From the cell containing the given text, extract its center point as (x, y) coordinate. 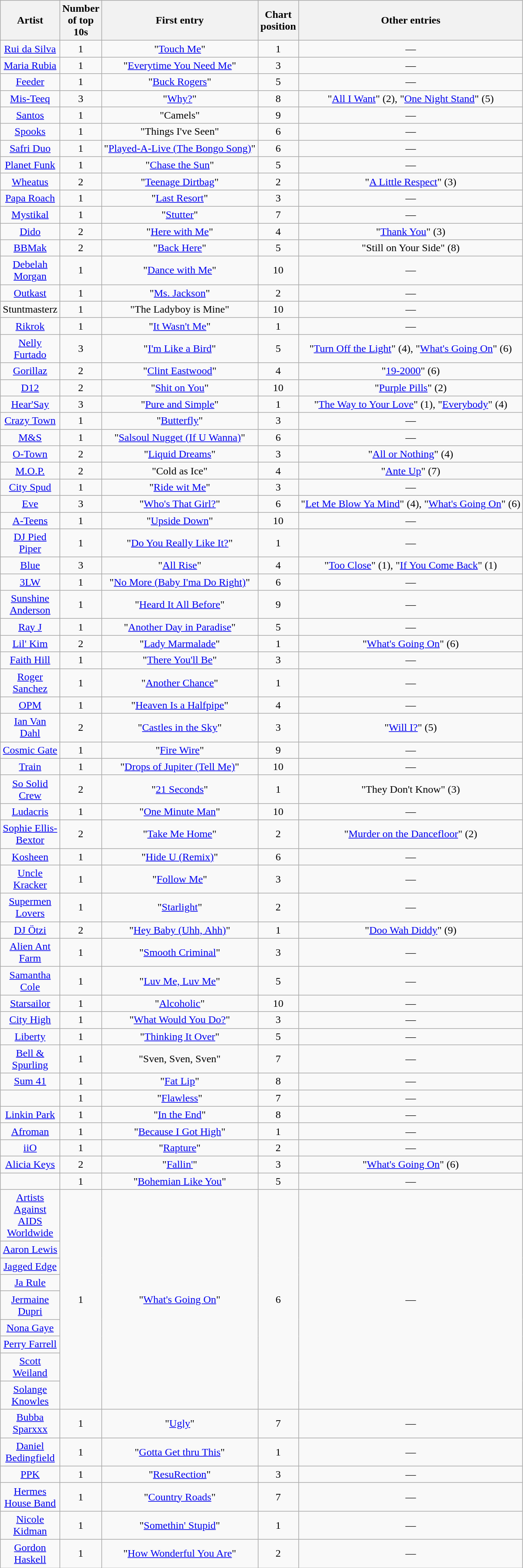
"A Little Respect" (3) (411, 181)
"Drops of Jupiter (Tell Me)" (180, 767)
Other entries (411, 20)
Mis-Teeq (30, 99)
PPK (30, 1474)
"Butterfly" (180, 421)
Maria Rubia (30, 65)
Hear'Say (30, 404)
"19-2000" (6) (411, 371)
"In the End" (180, 1115)
Uncle Kracker (30, 879)
BBMak (30, 248)
"Luv Me, Luv Me" (180, 981)
"Will I?" (5) (411, 727)
"It Wasn't Me" (180, 326)
A-Teens (30, 520)
Solange Knowles (30, 1395)
"Because I Got High" (180, 1131)
"Chase the Sun" (180, 165)
"Country Roads" (180, 1496)
"Ms. Jackson" (180, 293)
"Smooth Criminal" (180, 952)
Planet Funk (30, 165)
"No More (Baby I'ma Do Right)" (180, 582)
Jermaine Dupri (30, 1306)
"Murder on the Dancefloor" (2) (411, 834)
"Played-A-Live (The Bongo Song)" (180, 148)
"Dance with Me" (180, 270)
"Let Me Blow Ya Mind" (4), "What's Going On" (6) (411, 504)
Santos (30, 115)
OPM (30, 705)
"All or Nothing" (4) (411, 454)
"Thinking It Over" (180, 1036)
"Liquid Dreams" (180, 454)
Kosheen (30, 857)
M&S (30, 437)
"Castles in the Sky" (180, 727)
"Things I've Seen" (180, 132)
"Salsoul Nugget (If U Wanna)" (180, 437)
"Cold as Ice" (180, 470)
Crazy Town (30, 421)
"Purple Pills" (2) (411, 388)
"Gotta Get thru This" (180, 1452)
3LW (30, 582)
Sophie Ellis-Bextor (30, 834)
So Solid Crew (30, 789)
"Teenage Dirtbag" (180, 181)
Rui da Silva (30, 49)
Lil' Kim (30, 644)
"They Don't Know" (3) (411, 789)
"One Minute Man" (180, 811)
"The Ladyboy is Mine" (180, 310)
Perry Farrell (30, 1344)
"Lady Marmalade" (180, 644)
Dido (30, 232)
Bell & Spurling (30, 1059)
Blue (30, 566)
"Another Chance" (180, 683)
Ray J (30, 627)
Eve (30, 504)
Wheatus (30, 181)
"Buck Rogers" (180, 82)
"Heard It All Before" (180, 604)
Jagged Edge (30, 1266)
Samantha Cole (30, 981)
Artists Against AIDS Worldwide (30, 1216)
Train (30, 767)
DJ Ötzi (30, 930)
"ResuRection" (180, 1474)
"Still on Your Side" (8) (411, 248)
"I'm Like a Bird" (180, 349)
Nicole Kidman (30, 1525)
"Sven, Sven, Sven" (180, 1059)
Gorillaz (30, 371)
"Turn Off the Light" (4), "What's Going On" (6) (411, 349)
"Camels" (180, 115)
Starsailor (30, 1003)
Supermen Lovers (30, 908)
Gordon Haskell (30, 1553)
Liberty (30, 1036)
"Hey Baby (Uhh, Ahh)" (180, 930)
"Ugly" (180, 1423)
Outkast (30, 293)
"There You'll Be" (180, 660)
"Shit on You" (180, 388)
"Heaven Is a Halfpipe" (180, 705)
Spooks (30, 132)
Ludacris (30, 811)
City High (30, 1020)
Bubba Sparxxx (30, 1423)
Artist (30, 20)
"Upside Down" (180, 520)
Alien Ant Farm (30, 952)
"Thank You" (3) (411, 232)
Aaron Lewis (30, 1250)
"How Wonderful You Are" (180, 1553)
"What Would You Do?" (180, 1020)
Linkin Park (30, 1115)
iiO (30, 1148)
"Flawless" (180, 1098)
"Doo Wah Diddy" (9) (411, 930)
Daniel Bedingfield (30, 1452)
Rikrok (30, 326)
"Last Resort" (180, 198)
"Who's That Girl?" (180, 504)
City Spud (30, 487)
Cosmic Gate (30, 750)
Nelly Furtado (30, 349)
Afroman (30, 1131)
"Back Here" (180, 248)
"21 Seconds" (180, 789)
"Take Me Home" (180, 834)
First entry (180, 20)
"Do You Really Like It?" (180, 543)
Number of top 10s (81, 20)
Alicia Keys (30, 1164)
Stuntmasterz (30, 310)
"Somethin' Stupid" (180, 1525)
"Ante Up" (7) (411, 470)
Mystikal (30, 215)
Nona Gaye (30, 1328)
"Follow Me" (180, 879)
"Stutter" (180, 215)
"Rapture" (180, 1148)
"Fat Lip" (180, 1081)
"Starlight" (180, 908)
Hermes House Band (30, 1496)
"Clint Eastwood" (180, 371)
"Too Close" (1), "If You Come Back" (1) (411, 566)
Faith Hill (30, 660)
"Everytime You Need Me" (180, 65)
Papa Roach (30, 198)
"Fire Wire" (180, 750)
"Why?" (180, 99)
"Pure and Simple" (180, 404)
"Here with Me" (180, 232)
O-Town (30, 454)
"All Rise" (180, 566)
Ja Rule (30, 1283)
"Fallin'" (180, 1164)
Debelah Morgan (30, 270)
Roger Sanchez (30, 683)
Safri Duo (30, 148)
"All I Want" (2), "One Night Stand" (5) (411, 99)
Sum 41 (30, 1081)
"The Way to Your Love" (1), "Everybody" (4) (411, 404)
"Bohemian Like You" (180, 1181)
"Alcoholic" (180, 1003)
DJ Pied Piper (30, 543)
"What's Going On" (180, 1299)
D12 (30, 388)
"Touch Me" (180, 49)
Scott Weiland (30, 1367)
Ian Van Dahl (30, 727)
"Hide U (Remix)" (180, 857)
M.O.P. (30, 470)
"Ride wit Me" (180, 487)
Feeder (30, 82)
"Another Day in Paradise" (180, 627)
Chart position (278, 20)
Sunshine Anderson (30, 604)
